Pinpoint the cell where the given text exists, returning its (X, Y) midpoint coordinate. 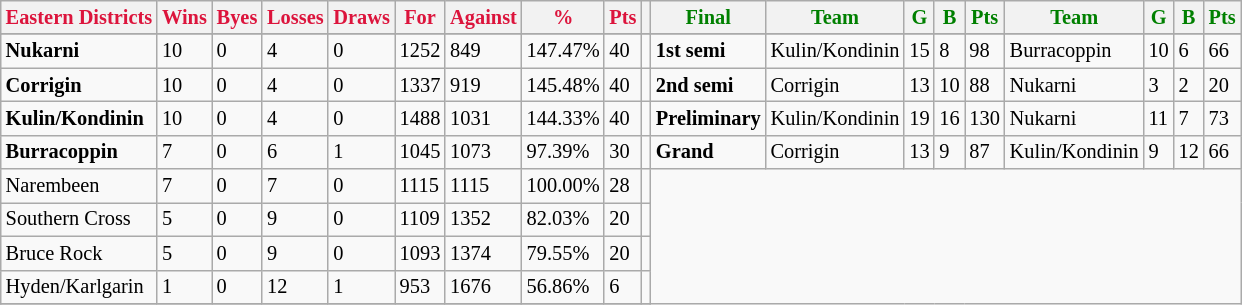
% (564, 17)
1045 (420, 152)
Eastern Districts (79, 17)
Bruce Rock (79, 253)
98 (984, 51)
1109 (420, 219)
97.39% (564, 152)
19 (919, 118)
130 (984, 118)
2 (1189, 85)
Preliminary (708, 118)
919 (484, 85)
16 (949, 118)
Draws (361, 17)
145.48% (564, 85)
1352 (484, 219)
849 (484, 51)
Wins (184, 17)
15 (919, 51)
56.86% (564, 287)
144.33% (564, 118)
Southern Cross (79, 219)
For (420, 17)
87 (984, 152)
1488 (420, 118)
1374 (484, 253)
Losses (295, 17)
100.00% (564, 186)
1073 (484, 152)
73 (1222, 118)
Final (708, 17)
1337 (420, 85)
1st semi (708, 51)
Narembeen (79, 186)
953 (420, 287)
Byes (237, 17)
82.03% (564, 219)
2nd semi (708, 85)
147.47% (564, 51)
88 (984, 85)
1031 (484, 118)
1676 (484, 287)
1252 (420, 51)
Grand (708, 152)
Against (484, 17)
1093 (420, 253)
Hyden/Karlgarin (79, 287)
3 (1159, 85)
8 (949, 51)
11 (1159, 118)
79.55% (564, 253)
30 (622, 152)
28 (622, 186)
